Determine the (X, Y) coordinate at the center of the cell enclosing the given text.  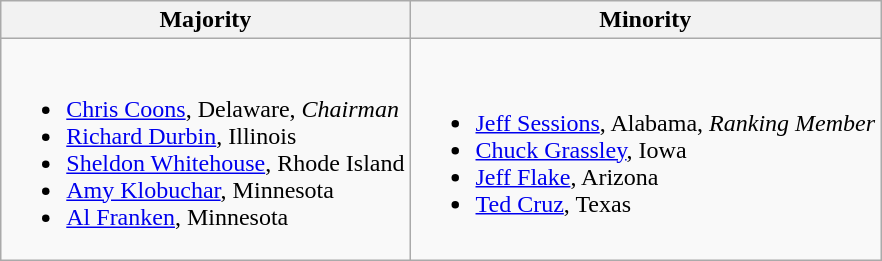
Minority (646, 20)
Majority (206, 20)
Chris Coons, Delaware, ChairmanRichard Durbin, IllinoisSheldon Whitehouse, Rhode IslandAmy Klobuchar, MinnesotaAl Franken, Minnesota (206, 150)
Jeff Sessions, Alabama, Ranking MemberChuck Grassley, IowaJeff Flake, ArizonaTed Cruz, Texas (646, 150)
